Output the (X, Y) coordinate of the center of the cell containing the given text.  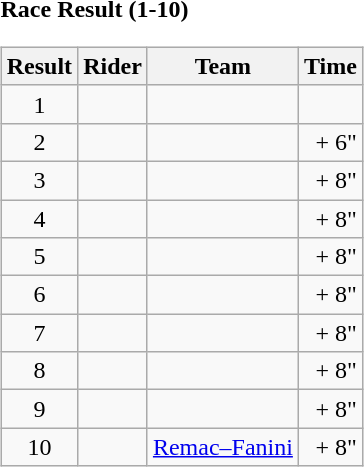
9 (39, 409)
Remac–Fanini (222, 447)
1 (39, 104)
Time (330, 66)
10 (39, 447)
8 (39, 371)
3 (39, 180)
+ 6" (330, 142)
Team (222, 66)
7 (39, 333)
5 (39, 257)
6 (39, 295)
Result (39, 66)
2 (39, 142)
Rider (113, 66)
4 (39, 219)
